Provide the (x, y) coordinate of the cell's center where the given text is located.  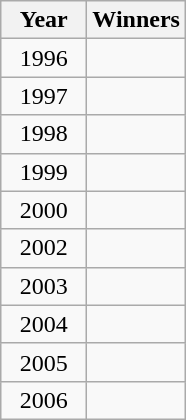
2005 (44, 362)
Year (44, 20)
2000 (44, 210)
1998 (44, 134)
2002 (44, 248)
1996 (44, 58)
Winners (136, 20)
1997 (44, 96)
2004 (44, 324)
2006 (44, 400)
2003 (44, 286)
1999 (44, 172)
